Capture the cell that displays the provided text and extract its (x, y) central coordinate. 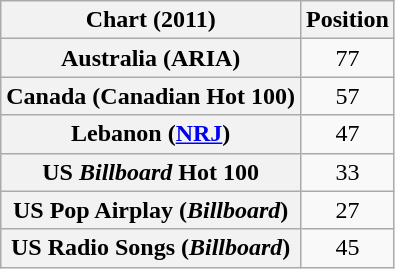
45 (348, 248)
Lebanon (NRJ) (151, 134)
57 (348, 96)
33 (348, 172)
Chart (2011) (151, 20)
US Radio Songs (Billboard) (151, 248)
US Pop Airplay (Billboard) (151, 210)
77 (348, 58)
Australia (ARIA) (151, 58)
Position (348, 20)
47 (348, 134)
Canada (Canadian Hot 100) (151, 96)
27 (348, 210)
US Billboard Hot 100 (151, 172)
